Scan for the cell matching the given text and deliver its [X, Y] coordinate at center. 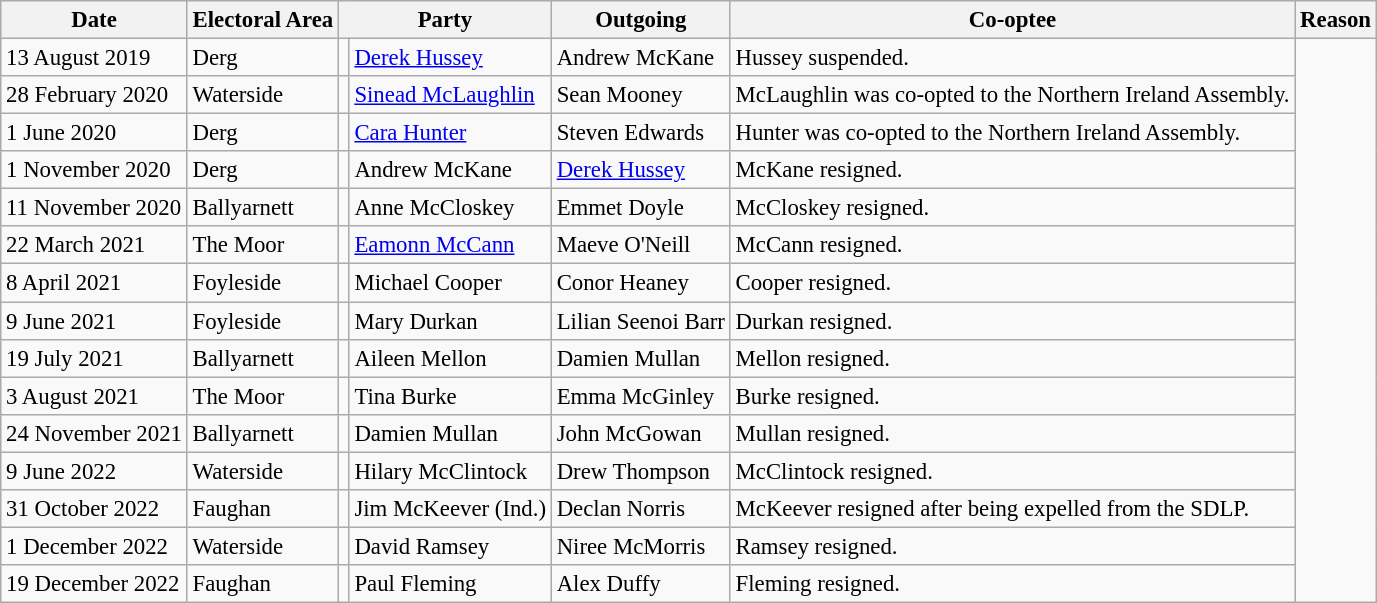
Drew Thompson [640, 471]
11 November 2020 [94, 208]
Maeve O'Neill [640, 245]
13 August 2019 [94, 58]
Cara Hunter [450, 133]
Michael Cooper [450, 283]
Reason [1336, 20]
Niree McMorris [640, 546]
Mellon resigned. [1012, 358]
Mullan resigned. [1012, 433]
3 August 2021 [94, 396]
Electoral Area [262, 20]
Hilary McClintock [450, 471]
Hunter was co-opted to the Northern Ireland Assembly. [1012, 133]
Party [444, 20]
Lilian Seenoi Barr [640, 321]
Date [94, 20]
Emma McGinley [640, 396]
Hussey suspended. [1012, 58]
Mary Durkan [450, 321]
McKane resigned. [1012, 170]
24 November 2021 [94, 433]
Durkan resigned. [1012, 321]
Steven Edwards [640, 133]
Aileen Mellon [450, 358]
Conor Heaney [640, 283]
McCloskey resigned. [1012, 208]
Fleming resigned. [1012, 584]
McClintock resigned. [1012, 471]
Burke resigned. [1012, 396]
Jim McKeever (Ind.) [450, 509]
McLaughlin was co-opted to the Northern Ireland Assembly. [1012, 95]
Anne McCloskey [450, 208]
9 June 2021 [94, 321]
McKeever resigned after being expelled from the SDLP. [1012, 509]
1 November 2020 [94, 170]
Eamonn McCann [450, 245]
Sinead McLaughlin [450, 95]
Sean Mooney [640, 95]
Paul Fleming [450, 584]
1 December 2022 [94, 546]
Alex Duffy [640, 584]
David Ramsey [450, 546]
9 June 2022 [94, 471]
Co-optee [1012, 20]
19 December 2022 [94, 584]
8 April 2021 [94, 283]
Outgoing [640, 20]
John McGowan [640, 433]
Declan Norris [640, 509]
Ramsey resigned. [1012, 546]
Emmet Doyle [640, 208]
28 February 2020 [94, 95]
1 June 2020 [94, 133]
19 July 2021 [94, 358]
22 March 2021 [94, 245]
31 October 2022 [94, 509]
Tina Burke [450, 396]
McCann resigned. [1012, 245]
Cooper resigned. [1012, 283]
